Pinpoint the cell where the given text exists, returning its [X, Y] midpoint coordinate. 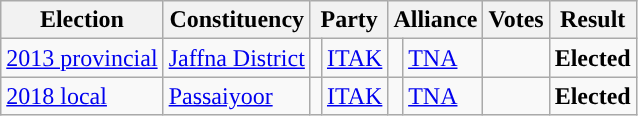
2018 local [82, 96]
Alliance [436, 20]
Constituency [236, 20]
Passaiyoor [236, 96]
Result [592, 20]
Votes [516, 20]
Election [82, 20]
Jaffna District [236, 58]
Party [349, 20]
2013 provincial [82, 58]
